Extract the (X, Y) coordinate from the center of the cell holding the provided text.  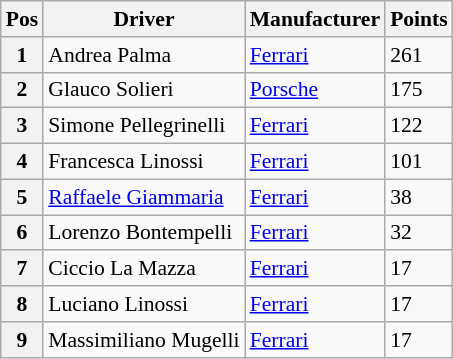
Points (419, 19)
9 (22, 340)
7 (22, 269)
Pos (22, 19)
Glauco Solieri (144, 90)
Ciccio La Mazza (144, 269)
Andrea Palma (144, 55)
175 (419, 90)
38 (419, 197)
Francesca Linossi (144, 162)
4 (22, 162)
Porsche (315, 90)
Driver (144, 19)
122 (419, 126)
Luciano Linossi (144, 304)
101 (419, 162)
6 (22, 233)
Simone Pellegrinelli (144, 126)
5 (22, 197)
2 (22, 90)
Lorenzo Bontempelli (144, 233)
32 (419, 233)
Manufacturer (315, 19)
Raffaele Giammaria (144, 197)
Massimiliano Mugelli (144, 340)
1 (22, 55)
261 (419, 55)
8 (22, 304)
3 (22, 126)
